Extract the (x, y) coordinate from the center of the cell holding the provided text.  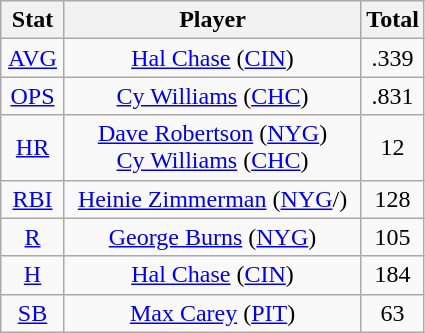
128 (393, 199)
Heinie Zimmerman (NYG/) (212, 199)
R (33, 237)
63 (393, 313)
HR (33, 148)
H (33, 275)
Cy Williams (CHC) (212, 96)
105 (393, 237)
George Burns (NYG) (212, 237)
SB (33, 313)
RBI (33, 199)
Dave Robertson (NYG)Cy Williams (CHC) (212, 148)
OPS (33, 96)
Stat (33, 20)
AVG (33, 58)
Max Carey (PIT) (212, 313)
Player (212, 20)
184 (393, 275)
.831 (393, 96)
.339 (393, 58)
Total (393, 20)
12 (393, 148)
